Determine the [X, Y] coordinate at the center of the cell enclosing the given text.  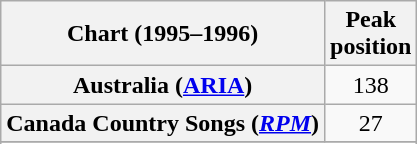
138 [371, 85]
Australia (ARIA) [163, 85]
27 [371, 123]
Peak position [371, 34]
Chart (1995–1996) [163, 34]
Canada Country Songs (RPM) [163, 123]
